Return (x, y) of the center of cell containing provided text 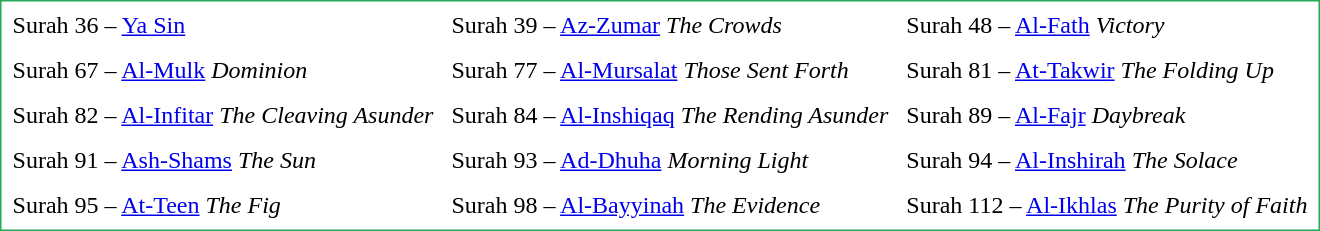
Surah 94 – Al-Inshirah The Solace (1107, 161)
Surah 95 – At-Teen The Fig (223, 205)
Surah 89 – Al-Fajr Daybreak (1107, 115)
Surah 98 – Al-Bayyinah The Evidence (670, 205)
Surah 82 – Al-Infitar The Cleaving Asunder (223, 115)
Surah 36 – Ya Sin (223, 25)
Surah 84 – Al-Inshiqaq The Rending Asunder (670, 115)
Surah 39 – Az-Zumar The Crowds (670, 25)
Surah 48 – Al-Fath Victory (1107, 25)
Surah 91 – Ash-Shams The Sun (223, 161)
Surah 67 – Al-Mulk Dominion (223, 71)
Surah 112 – Al-Ikhlas The Purity of Faith (1107, 205)
Surah 81 – At-Takwir The Folding Up (1107, 71)
Surah 93 – Ad-Dhuha Morning Light (670, 161)
Surah 77 – Al-Mursalat Those Sent Forth (670, 71)
